For the text-containing cell, return its midpoint in [x, y] coordinate format. 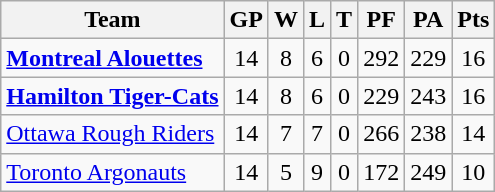
GP [246, 20]
243 [428, 96]
Pts [474, 20]
W [286, 20]
Montreal Alouettes [112, 58]
T [344, 20]
266 [382, 134]
292 [382, 58]
L [316, 20]
5 [286, 172]
9 [316, 172]
10 [474, 172]
Toronto Argonauts [112, 172]
Hamilton Tiger-Cats [112, 96]
Team [112, 20]
PA [428, 20]
172 [382, 172]
PF [382, 20]
238 [428, 134]
Ottawa Rough Riders [112, 134]
249 [428, 172]
